Locate the cell with the specified text and output its (X, Y) center coordinate. 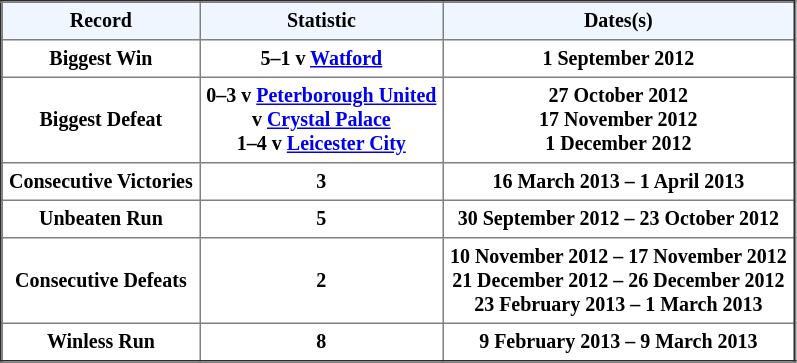
3 (322, 182)
Biggest Win (101, 59)
Record (101, 21)
8 (322, 342)
5–1 v Watford (322, 59)
2 (322, 281)
10 November 2012 – 17 November 201221 December 2012 – 26 December 201223 February 2013 – 1 March 2013 (618, 281)
Consecutive Victories (101, 182)
Winless Run (101, 342)
Consecutive Defeats (101, 281)
Unbeaten Run (101, 219)
16 March 2013 – 1 April 2013 (618, 182)
1 September 2012 (618, 59)
9 February 2013 – 9 March 2013 (618, 342)
Statistic (322, 21)
30 September 2012 – 23 October 2012 (618, 219)
0–3 v Peterborough Unitedv Crystal Palace1–4 v Leicester City (322, 120)
5 (322, 219)
Biggest Defeat (101, 120)
27 October 201217 November 20121 December 2012 (618, 120)
Dates(s) (618, 21)
